Pinpoint the cell where the given text exists, returning its (X, Y) midpoint coordinate. 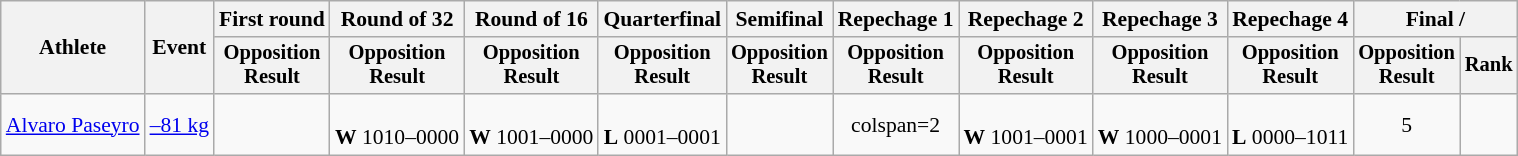
L 0001–0001 (662, 124)
–81 kg (180, 124)
Repechage 3 (1160, 19)
5 (1406, 124)
First round (272, 19)
Repechage 4 (1290, 19)
Round of 32 (397, 19)
Alvaro Paseyro (73, 124)
Athlete (73, 48)
Round of 16 (531, 19)
Rank (1489, 66)
colspan=2 (896, 124)
L 0000–1011 (1290, 124)
W 1001–0000 (531, 124)
Semifinal (780, 19)
Quarterfinal (662, 19)
W 1000–0001 (1160, 124)
W 1001–0001 (1025, 124)
Repechage 1 (896, 19)
Event (180, 48)
W 1010–0000 (397, 124)
Final / (1435, 19)
Repechage 2 (1025, 19)
